Output the (X, Y) coordinate of the center of the cell containing the given text.  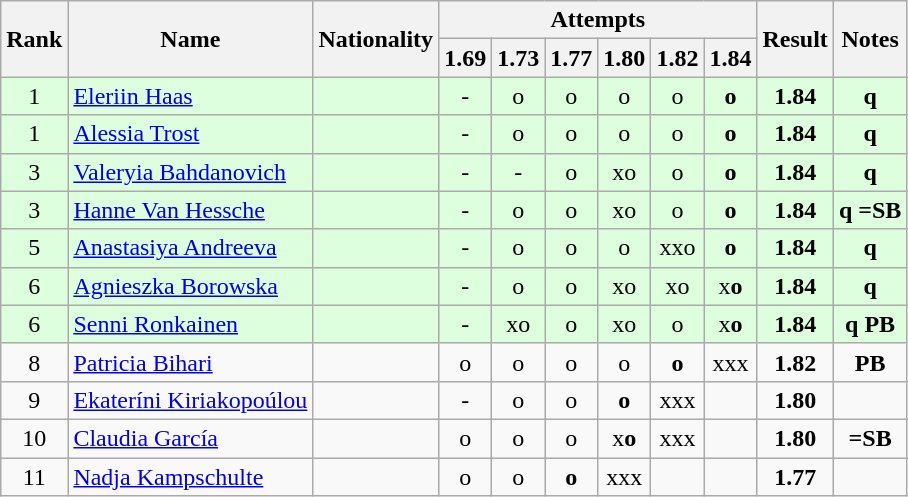
10 (34, 438)
9 (34, 400)
Result (795, 39)
Rank (34, 39)
q =SB (870, 210)
PB (870, 362)
Name (190, 39)
Patricia Bihari (190, 362)
5 (34, 248)
11 (34, 477)
Nationality (376, 39)
Claudia García (190, 438)
Hanne Van Hessche (190, 210)
Nadja Kampschulte (190, 477)
Senni Ronkainen (190, 324)
1.73 (518, 58)
1.69 (466, 58)
Valeryia Bahdanovich (190, 172)
xxo (678, 248)
q PB (870, 324)
8 (34, 362)
Agnieszka Borowska (190, 286)
Attempts (598, 20)
Alessia Trost (190, 134)
=SB (870, 438)
Notes (870, 39)
Eleriin Haas (190, 96)
Ekateríni Kiriakopoúlou (190, 400)
Anastasiya Andreeva (190, 248)
